Scan for the cell matching the given text and deliver its (x, y) coordinate at center. 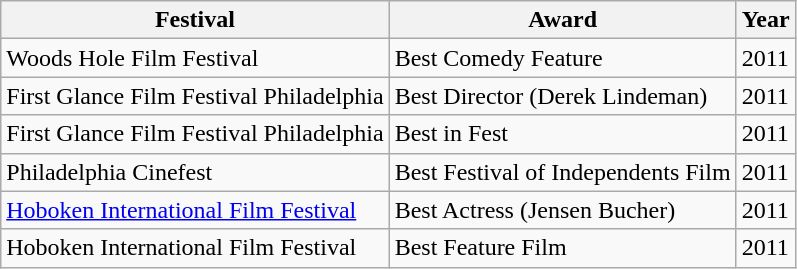
Festival (195, 20)
Year (766, 20)
Best Actress (Jensen Bucher) (562, 210)
Best Comedy Feature (562, 58)
Woods Hole Film Festival (195, 58)
Best in Fest (562, 134)
Best Director (Derek Lindeman) (562, 96)
Best Festival of Independents Film (562, 172)
Award (562, 20)
Philadelphia Cinefest (195, 172)
Best Feature Film (562, 248)
